Capture the cell that displays the provided text and extract its [X, Y] central coordinate. 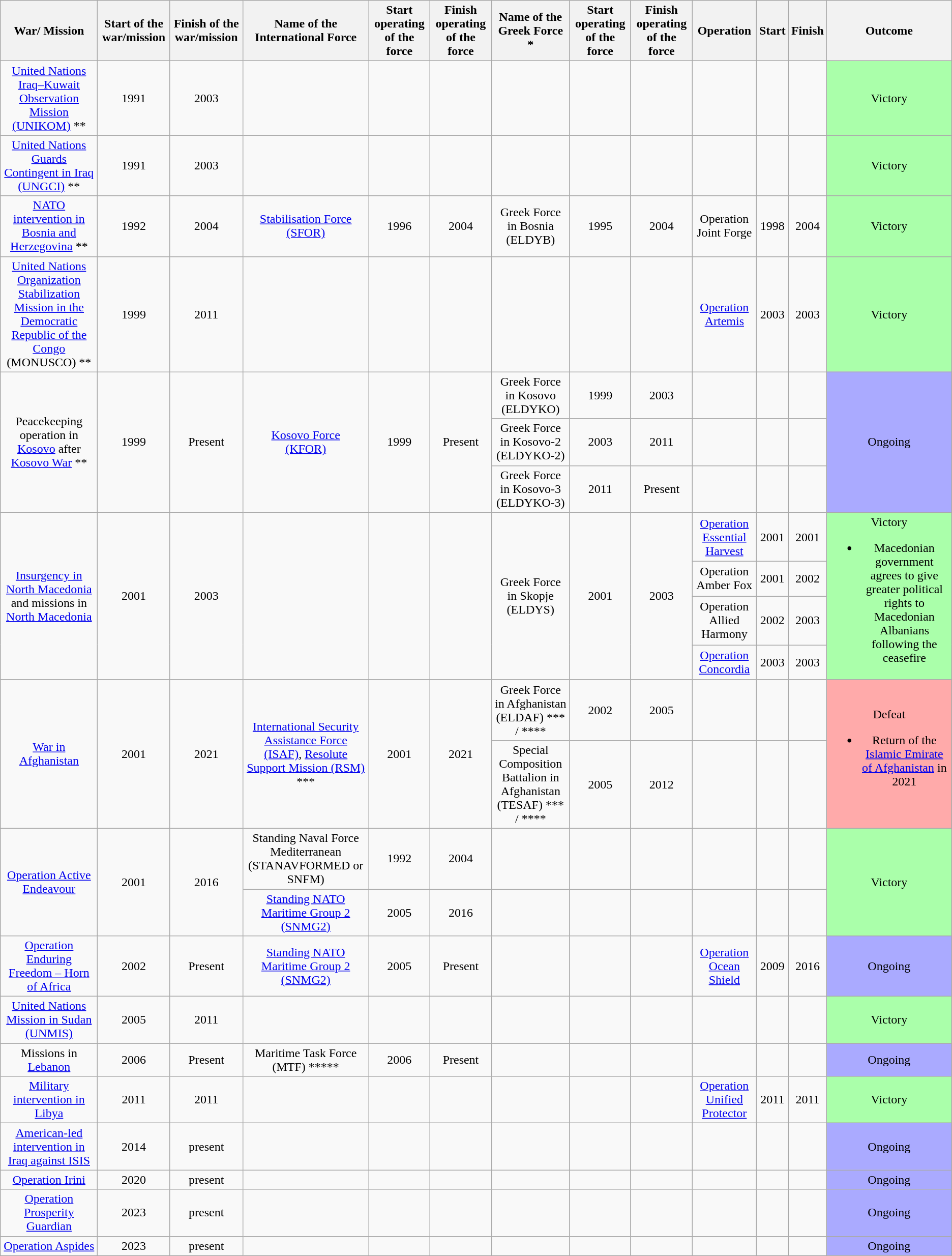
2014 [134, 1147]
Operation Ocean Shield [724, 967]
Peacekeeping operation in Kosovo after Kosovo War ** [49, 442]
Operation Joint Forge [724, 226]
Operation Irini [49, 1180]
Finish [808, 31]
NATO intervention in Bosnia and Herzegovina ** [49, 226]
Start [772, 31]
Name of the Greek Force * [530, 31]
Finish of the war/mission [206, 31]
Operation Enduring Freedom – Horn of Africa [49, 967]
Name of the International Force [306, 31]
Kosovo Force (KFOR) [306, 442]
American-led intervention in Iraq against ISIS [49, 1147]
2009 [772, 967]
United Nations Mission in Sudan (UNMIS) [49, 1020]
Operation Artemis [724, 314]
Greek Force in Kosovo-2 (ELDYKO-2) [530, 442]
Greek Force in Skopje(ELDYS) [530, 596]
Standing Naval Force Mediterranean (STANAVFORMED or SNFM) [306, 859]
Operation Prosperity Guardian [49, 1213]
Maritime Task Force (MTF) ***** [306, 1060]
Missions in Lebanon [49, 1060]
VictoryMacedonian government agrees to give greater political rights to Macedonian Albanians following the ceasefire [889, 596]
Operation Aspides [49, 1246]
1995 [600, 226]
Operation Unified Protector [724, 1100]
Insurgency in North Macedonia and missions in North Macedonia [49, 596]
2012 [661, 784]
DefeatReturn of the Islamic Emirate of Afghanistan in 2021 [889, 754]
United Nations Iraq–Kuwait Observation Mission (UNIKOM) ** [49, 98]
Operation Concordia [724, 662]
Military intervention in Libya [49, 1100]
Special Composition Battalion in Afghanistan (TESAF) *** / **** [530, 784]
Operation Allied Harmony [724, 621]
United Nations Organization Stabilization Mission in the Democratic Republic of the Congo (MONUSCO) ** [49, 314]
War/ Mission [49, 31]
Outcome [889, 31]
2020 [134, 1180]
Greek Force in Bosnia (ELDYB) [530, 226]
Operation Essential Harvest [724, 537]
Operation Active Endeavour [49, 882]
Greek Force in Kosovo (ELDYKO) [530, 395]
1998 [772, 226]
Operation Amber Fox [724, 579]
Greek Force in Kosovo-3 (ELDYKO-3) [530, 489]
Stabilisation Force (SFOR) [306, 226]
1996 [399, 226]
Operation [724, 31]
Start of the war/mission [134, 31]
International Security Assistance Force (ISAF), Resolute Support Mission (RSM) *** [306, 754]
United Nations Guards Contingent in Iraq (UNGCI) ** [49, 166]
War in Afghanistan [49, 754]
Greek Force in Afghanistan (ELDAF) *** / **** [530, 710]
